Provide the [x, y] coordinate of the cell's center where the given text is located.  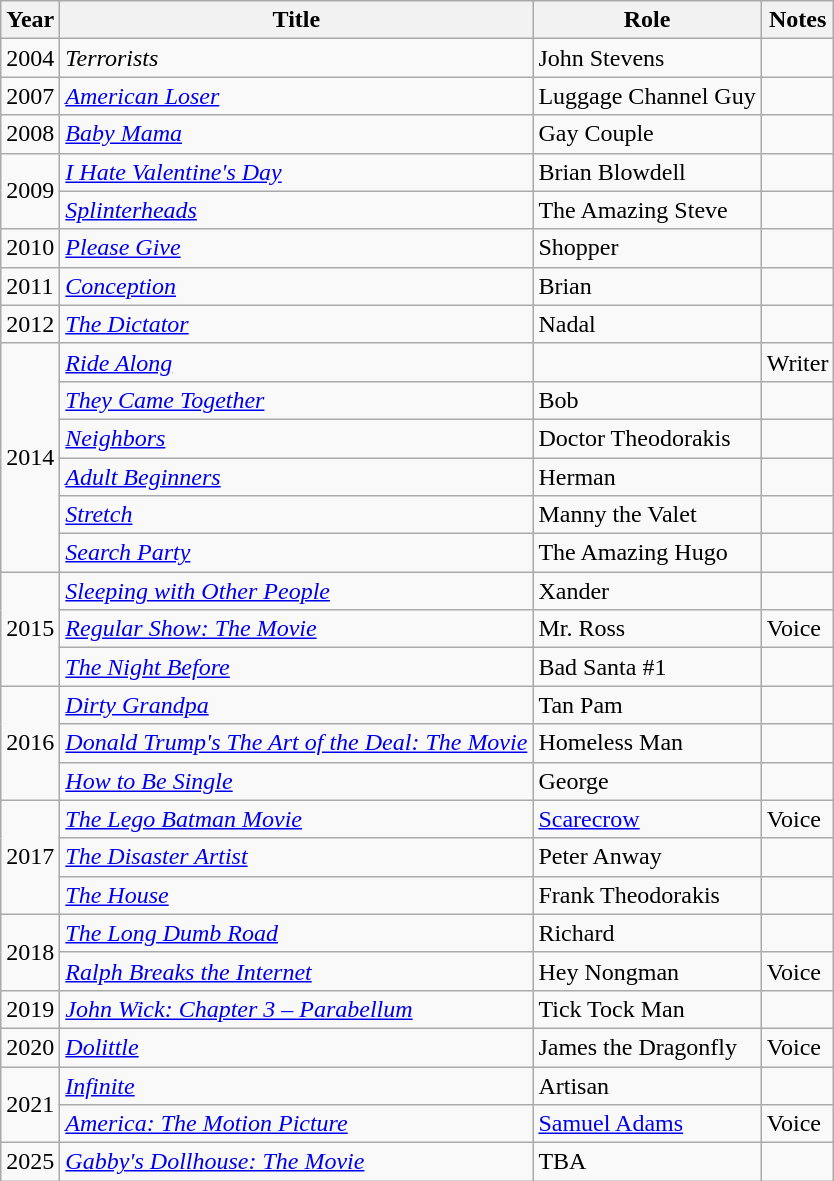
Tick Tock Man [647, 1009]
Brian [647, 286]
The Lego Batman Movie [296, 819]
Year [30, 20]
2018 [30, 952]
The Amazing Steve [647, 210]
2010 [30, 248]
2008 [30, 134]
2017 [30, 857]
The Amazing Hugo [647, 553]
Notes [798, 20]
Adult Beginners [296, 477]
Ride Along [296, 362]
Ralph Breaks the Internet [296, 971]
TBA [647, 1162]
2011 [30, 286]
2009 [30, 191]
Donald Trump's The Art of the Deal: The Movie [296, 743]
Sleeping with Other People [296, 591]
The House [296, 895]
Dirty Grandpa [296, 705]
2007 [30, 96]
The Disaster Artist [296, 857]
2015 [30, 629]
They Came Together [296, 400]
George [647, 781]
Homeless Man [647, 743]
John Wick: Chapter 3 – Parabellum [296, 1009]
Infinite [296, 1085]
Shopper [647, 248]
Baby Mama [296, 134]
Hey Nongman [647, 971]
Luggage Channel Guy [647, 96]
2025 [30, 1162]
Tan Pam [647, 705]
Search Party [296, 553]
2020 [30, 1047]
Doctor Theodorakis [647, 438]
Artisan [647, 1085]
Scarecrow [647, 819]
Xander [647, 591]
The Night Before [296, 667]
John Stevens [647, 58]
Peter Anway [647, 857]
Conception [296, 286]
Terrorists [296, 58]
2019 [30, 1009]
Gabby's Dollhouse: The Movie [296, 1162]
James the Dragonfly [647, 1047]
Role [647, 20]
Nadal [647, 324]
Herman [647, 477]
2004 [30, 58]
2021 [30, 1104]
American Loser [296, 96]
Writer [798, 362]
Splinterheads [296, 210]
I Hate Valentine's Day [296, 172]
Bad Santa #1 [647, 667]
Samuel Adams [647, 1124]
Stretch [296, 515]
Title [296, 20]
Manny the Valet [647, 515]
Regular Show: The Movie [296, 629]
Frank Theodorakis [647, 895]
Mr. Ross [647, 629]
Dolittle [296, 1047]
2016 [30, 743]
Please Give [296, 248]
Richard [647, 933]
Neighbors [296, 438]
How to Be Single [296, 781]
America: The Motion Picture [296, 1124]
The Dictator [296, 324]
Gay Couple [647, 134]
Brian Blowdell [647, 172]
2012 [30, 324]
2014 [30, 457]
Bob [647, 400]
The Long Dumb Road [296, 933]
